Pinpoint the cell where the given text exists, returning its [x, y] midpoint coordinate. 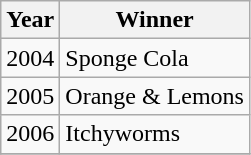
2006 [30, 134]
2005 [30, 96]
Itchyworms [155, 134]
Orange & Lemons [155, 96]
2004 [30, 58]
Year [30, 20]
Winner [155, 20]
Sponge Cola [155, 58]
